Provide the [X, Y] coordinate of the cell's center where the given text is located.  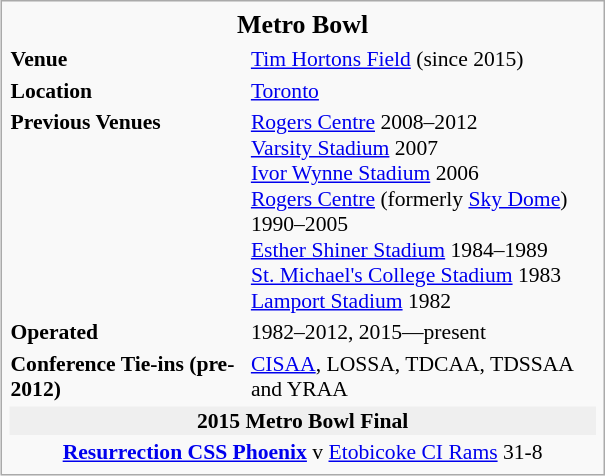
Venue [128, 59]
CISAA, LOSSA, TDCAA, TDSSAA and YRAA [422, 376]
Metro Bowl [302, 26]
2015 Metro Bowl Final [302, 420]
Tim Hortons Field (since 2015) [422, 59]
Previous Venues [128, 212]
Toronto [422, 90]
Resurrection CSS Phoenix v Etobicoke CI Rams 31-8 [302, 452]
1982–2012, 2015—present [422, 332]
Conference Tie-ins (pre-2012) [128, 376]
Location [128, 90]
Operated [128, 332]
